From the cell containing the given text, extract its center point as [x, y] coordinate. 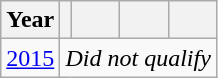
Did not qualify [138, 58]
Year [30, 20]
2015 [30, 58]
